Search for the cell housing the specified text and yield its (X, Y) center coordinate. 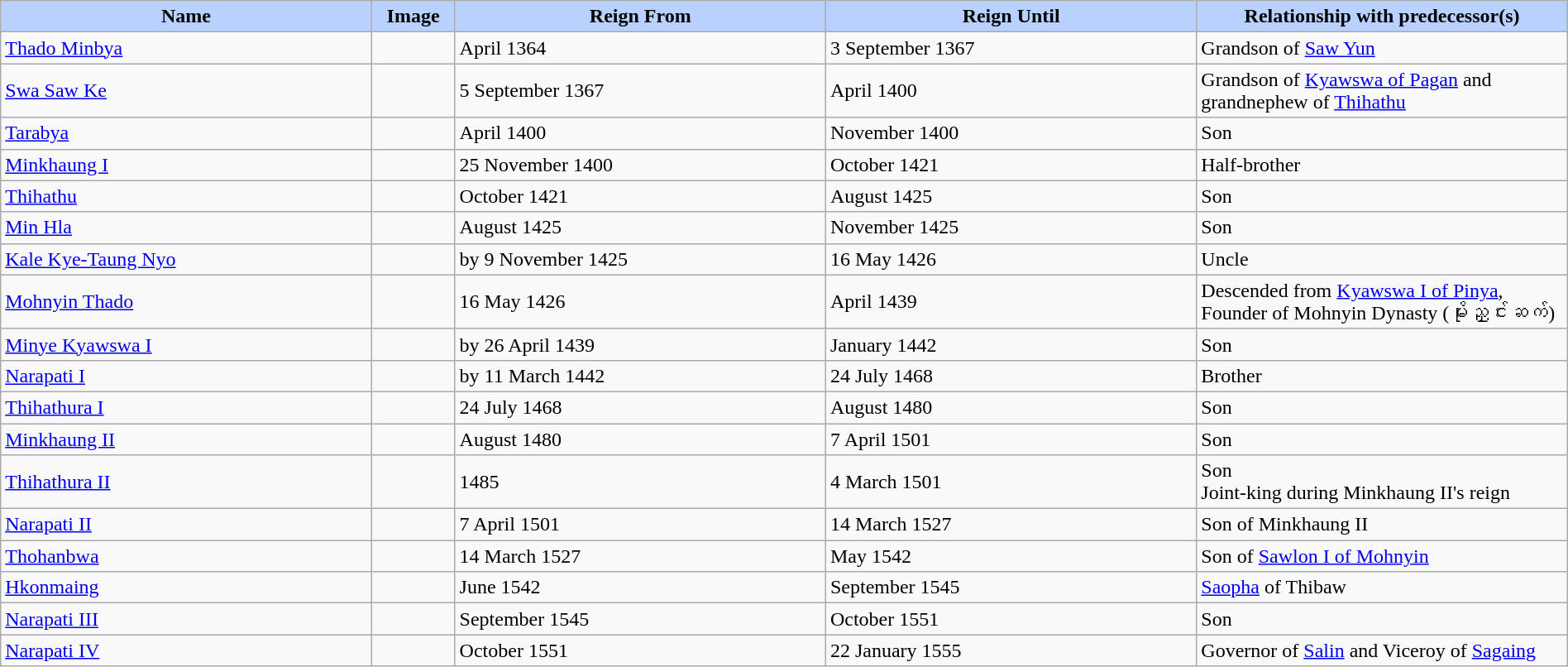
Thihathu (186, 196)
Saopha of Thibaw (1382, 588)
Kale Kye-Taung Nyo (186, 259)
Minkhaung II (186, 439)
Half-brother (1382, 165)
Narapati II (186, 525)
Thihathura I (186, 407)
Min Hla (186, 228)
by 11 March 1442 (640, 376)
Reign Until (1011, 17)
Son Joint-king during Minkhaung II's reign (1382, 482)
Tarabya (186, 133)
Narapati III (186, 619)
4 March 1501 (1011, 482)
November 1400 (1011, 133)
Descended from Kyawswa I of Pinya, Founder of Mohnyin Dynasty (မိုးညှင်းဆက်) (1382, 301)
1485 (640, 482)
Mohnyin Thado (186, 301)
Thohanbwa (186, 556)
Grandson of Kyawswa of Pagan and grandnephew of Thihathu (1382, 91)
5 September 1367 (640, 91)
Minkhaung I (186, 165)
Thado Minbya (186, 48)
by 26 April 1439 (640, 344)
June 1542 (640, 588)
April 1439 (1011, 301)
25 November 1400 (640, 165)
January 1442 (1011, 344)
by 9 November 1425 (640, 259)
May 1542 (1011, 556)
Relationship with predecessor(s) (1382, 17)
3 September 1367 (1011, 48)
Uncle (1382, 259)
Minye Kyawswa I (186, 344)
22 January 1555 (1011, 650)
Son of Sawlon I of Mohnyin (1382, 556)
Governor of Salin and Viceroy of Sagaing (1382, 650)
Son of Minkhaung II (1382, 525)
Image (414, 17)
Grandson of Saw Yun (1382, 48)
Thihathura II (186, 482)
Narapati I (186, 376)
Brother (1382, 376)
April 1364 (640, 48)
Hkonmaing (186, 588)
Narapati IV (186, 650)
Reign From (640, 17)
Swa Saw Ke (186, 91)
November 1425 (1011, 228)
Name (186, 17)
